Provide the [x, y] coordinate of the cell's center where the given text is located.  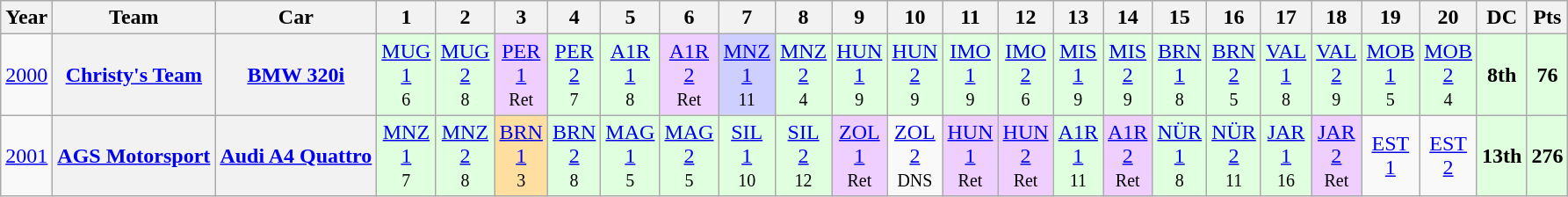
BRN25 [1234, 75]
16 [1234, 18]
9 [859, 18]
12 [1026, 18]
MIS29 [1128, 75]
VAL29 [1337, 75]
EST2 [1449, 156]
A1R18 [631, 75]
JAR2Ret [1337, 156]
MAG15 [631, 156]
18 [1337, 18]
NÜR18 [1180, 156]
10 [915, 18]
4 [574, 18]
MNZ111 [747, 75]
IMO19 [970, 75]
2001 [26, 156]
HUN29 [915, 75]
Team [134, 18]
JAR116 [1286, 156]
MOB24 [1449, 75]
HUN19 [859, 75]
5 [631, 18]
Pts [1548, 18]
A1R111 [1078, 156]
Car [296, 18]
BMW 320i [296, 75]
ZOL2DNS [915, 156]
DC [1501, 18]
MNZ17 [406, 156]
3 [521, 18]
7 [747, 18]
MUG28 [466, 75]
BRN18 [1180, 75]
MNZ24 [803, 75]
PER1Ret [521, 75]
MNZ28 [466, 156]
76 [1548, 75]
SIL212 [803, 156]
MAG25 [689, 156]
HUN2Ret [1026, 156]
MUG16 [406, 75]
VAL18 [1286, 75]
MOB15 [1391, 75]
8 [803, 18]
EST1 [1391, 156]
BRN13 [521, 156]
13 [1078, 18]
BRN28 [574, 156]
Christy's Team [134, 75]
8th [1501, 75]
20 [1449, 18]
AGS Motorsport [134, 156]
17 [1286, 18]
6 [689, 18]
NÜR211 [1234, 156]
PER27 [574, 75]
19 [1391, 18]
MIS19 [1078, 75]
IMO26 [1026, 75]
Audi A4 Quattro [296, 156]
11 [970, 18]
14 [1128, 18]
HUN1Ret [970, 156]
2000 [26, 75]
276 [1548, 156]
ZOL1Ret [859, 156]
15 [1180, 18]
13th [1501, 156]
1 [406, 18]
2 [466, 18]
Year [26, 18]
SIL110 [747, 156]
